Determine the [x, y] coordinate at the center of the cell enclosing the given text.  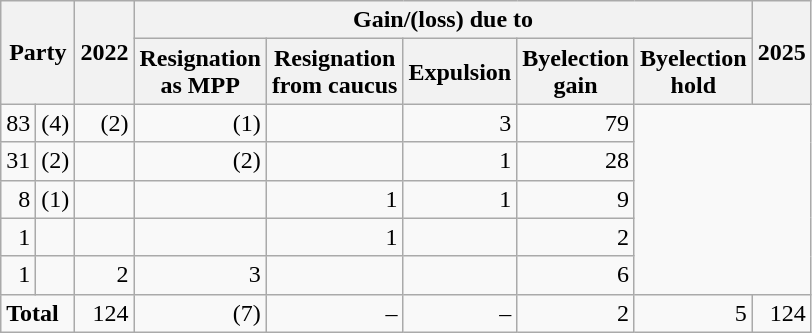
Expulsion [460, 72]
2022 [104, 52]
79 [576, 123]
2025 [782, 52]
Resignationfrom caucus [334, 72]
Byelectiongain [576, 72]
6 [576, 275]
9 [576, 199]
5 [693, 313]
Total [38, 313]
Gain/(loss) due to [443, 20]
(4) [56, 123]
Resignationas MPP [200, 72]
Byelectionhold [693, 72]
Party [38, 52]
8 [18, 199]
28 [576, 161]
31 [18, 161]
(7) [200, 313]
83 [18, 123]
